Locate the cell with the specified text and output its [X, Y] center coordinate. 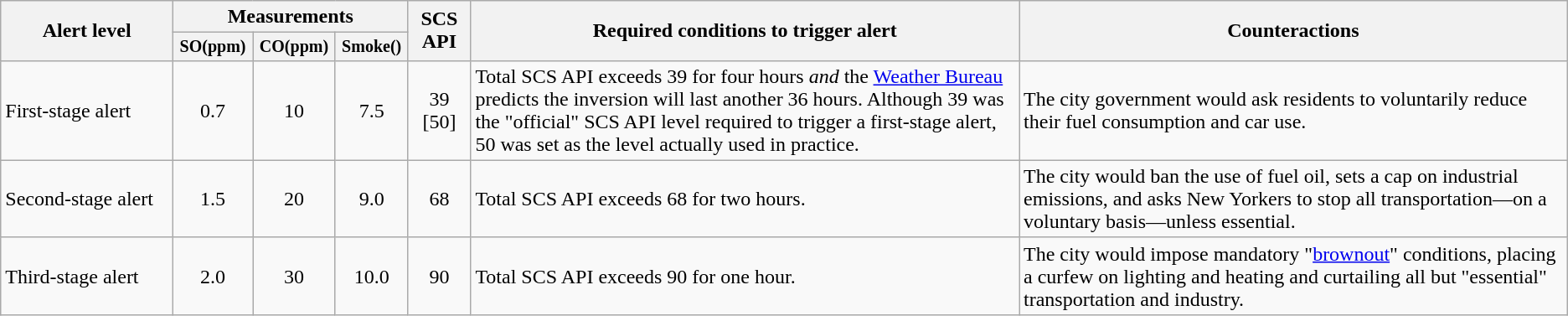
30 [295, 276]
Measurements [290, 17]
Second-stage alert [87, 199]
Counteractions [1293, 31]
1.5 [213, 199]
Alert level [87, 31]
SCS API [439, 31]
SO(ppm) [213, 47]
68 [439, 199]
Total SCS API exceeds 68 for two hours. [745, 199]
39 [50] [439, 111]
Smoke() [372, 47]
2.0 [213, 276]
10.0 [372, 276]
7.5 [372, 111]
Total SCS API exceeds 90 for one hour. [745, 276]
The city government would ask residents to voluntarily reduce their fuel consumption and car use. [1293, 111]
9.0 [372, 199]
Third-stage alert [87, 276]
CO(ppm) [295, 47]
First-stage alert [87, 111]
10 [295, 111]
0.7 [213, 111]
20 [295, 199]
Required conditions to trigger alert [745, 31]
90 [439, 276]
